Find where the given text appears and provide that cell's center as (x, y) coordinate. 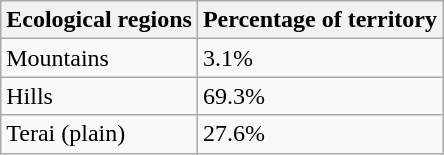
Mountains (100, 58)
3.1% (320, 58)
27.6% (320, 134)
Hills (100, 96)
Percentage of territory (320, 20)
69.3% (320, 96)
Ecological regions (100, 20)
Terai (plain) (100, 134)
